Scan for the cell matching the given text and deliver its [X, Y] coordinate at center. 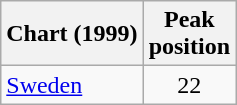
22 [189, 85]
Peakposition [189, 34]
Sweden [72, 85]
Chart (1999) [72, 34]
